Detect which cell encompasses the target text, then output its (X, Y) center coordinate. 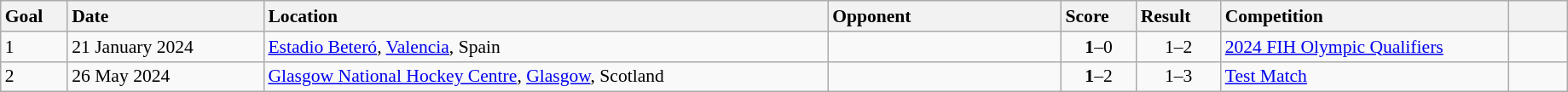
21 January 2024 (165, 47)
Competition (1365, 16)
Goal (34, 16)
Result (1178, 16)
26 May 2024 (165, 77)
1–0 (1098, 47)
Glasgow National Hockey Centre, Glasgow, Scotland (546, 77)
2 (34, 77)
Test Match (1365, 77)
Date (165, 16)
Location (546, 16)
1 (34, 47)
1–3 (1178, 77)
Score (1098, 16)
Opponent (945, 16)
Estadio Beteró, Valencia, Spain (546, 47)
2024 FIH Olympic Qualifiers (1365, 47)
